Provide the (X, Y) coordinate of the cell's center where the given text is located.  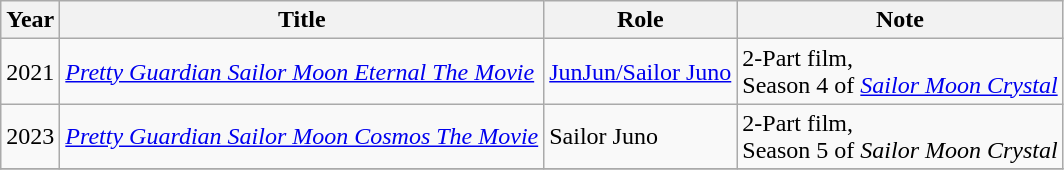
Role (640, 20)
Note (900, 20)
Pretty Guardian Sailor Moon Cosmos The Movie (302, 136)
2-Part film,Season 5 of Sailor Moon Crystal (900, 136)
Year (30, 20)
Title (302, 20)
2023 (30, 136)
JunJun/Sailor Juno (640, 72)
Pretty Guardian Sailor Moon Eternal The Movie (302, 72)
Sailor Juno (640, 136)
2-Part film,Season 4 of Sailor Moon Crystal (900, 72)
2021 (30, 72)
